From the cell containing the given text, extract its center point as [x, y] coordinate. 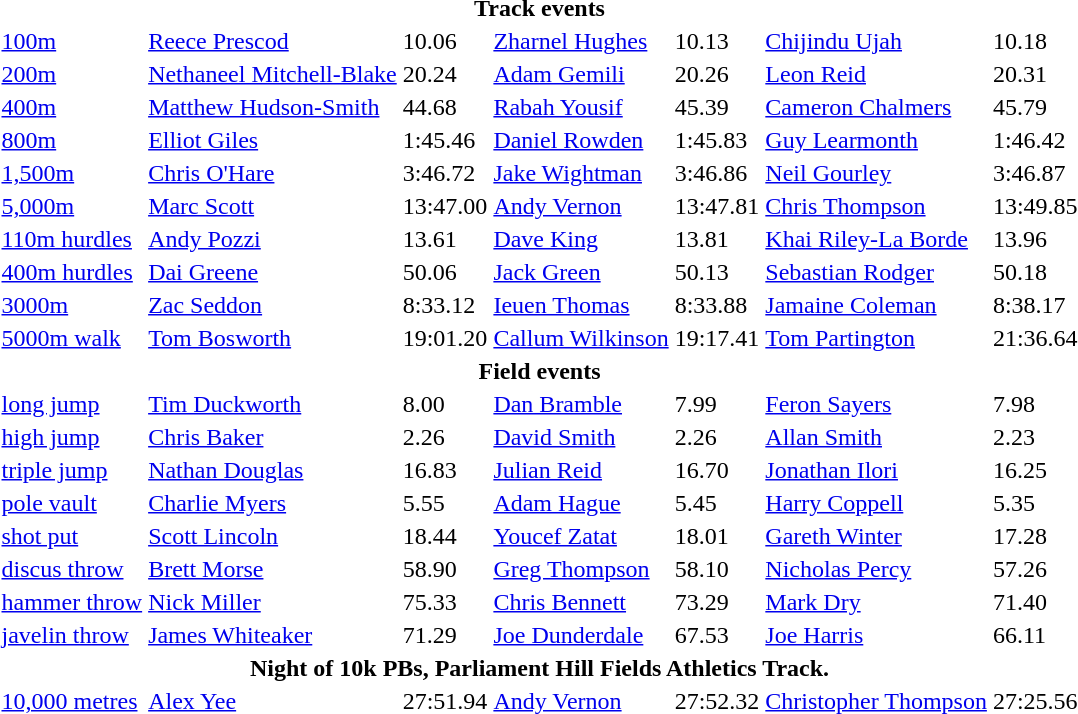
75.33 [445, 602]
Elliot Giles [273, 140]
10.13 [717, 41]
Reece Prescod [273, 41]
Nick Miller [273, 602]
Nicholas Percy [876, 569]
18.01 [717, 536]
Marc Scott [273, 206]
800m [72, 140]
400m hurdles [72, 272]
Tom Bosworth [273, 338]
3:46.86 [717, 173]
10.06 [445, 41]
100m [72, 41]
Adam Hague [581, 503]
Joe Dunderdale [581, 635]
Daniel Rowden [581, 140]
Dai Greene [273, 272]
Zharnel Hughes [581, 41]
44.68 [445, 107]
Khai Riley-La Borde [876, 239]
Tim Duckworth [273, 404]
20.26 [717, 74]
20.24 [445, 74]
Leon Reid [876, 74]
50.06 [445, 272]
16.83 [445, 470]
Feron Sayers [876, 404]
long jump [72, 404]
1,500m [72, 173]
Greg Thompson [581, 569]
71.29 [445, 635]
Ieuen Thomas [581, 305]
8.00 [445, 404]
triple jump [72, 470]
Rabah Yousif [581, 107]
13:47.00 [445, 206]
Andy Pozzi [273, 239]
3:46.72 [445, 173]
Nethaneel Mitchell-Blake [273, 74]
Allan Smith [876, 437]
Zac Seddon [273, 305]
1:45.83 [717, 140]
58.90 [445, 569]
Jake Wightman [581, 173]
13.61 [445, 239]
Gareth Winter [876, 536]
Dan Bramble [581, 404]
73.29 [717, 602]
Harry Coppell [876, 503]
hammer throw [72, 602]
Mark Dry [876, 602]
8:33.88 [717, 305]
Chris Baker [273, 437]
Nathan Douglas [273, 470]
Chris O'Hare [273, 173]
5.55 [445, 503]
Brett Morse [273, 569]
Jamaine Coleman [876, 305]
3000m [72, 305]
19:17.41 [717, 338]
Joe Harris [876, 635]
javelin throw [72, 635]
Julian Reid [581, 470]
Jonathan Ilori [876, 470]
1:45.46 [445, 140]
Callum Wilkinson [581, 338]
Charlie Myers [273, 503]
18.44 [445, 536]
Neil Gourley [876, 173]
19:01.20 [445, 338]
Guy Learmonth [876, 140]
Chijindu Ujah [876, 41]
David Smith [581, 437]
Adam Gemili [581, 74]
400m [72, 107]
Sebastian Rodger [876, 272]
Dave King [581, 239]
Matthew Hudson-Smith [273, 107]
5,000m [72, 206]
110m hurdles [72, 239]
Youcef Zatat [581, 536]
Cameron Chalmers [876, 107]
8:33.12 [445, 305]
Chris Bennett [581, 602]
James Whiteaker [273, 635]
Andy Vernon [581, 206]
16.70 [717, 470]
7.99 [717, 404]
13.81 [717, 239]
discus throw [72, 569]
Tom Partington [876, 338]
13:47.81 [717, 206]
pole vault [72, 503]
5000m walk [72, 338]
Jack Green [581, 272]
58.10 [717, 569]
Scott Lincoln [273, 536]
67.53 [717, 635]
200m [72, 74]
5.45 [717, 503]
50.13 [717, 272]
Chris Thompson [876, 206]
high jump [72, 437]
45.39 [717, 107]
shot put [72, 536]
